Pinpoint the cell where the given text exists, returning its [X, Y] midpoint coordinate. 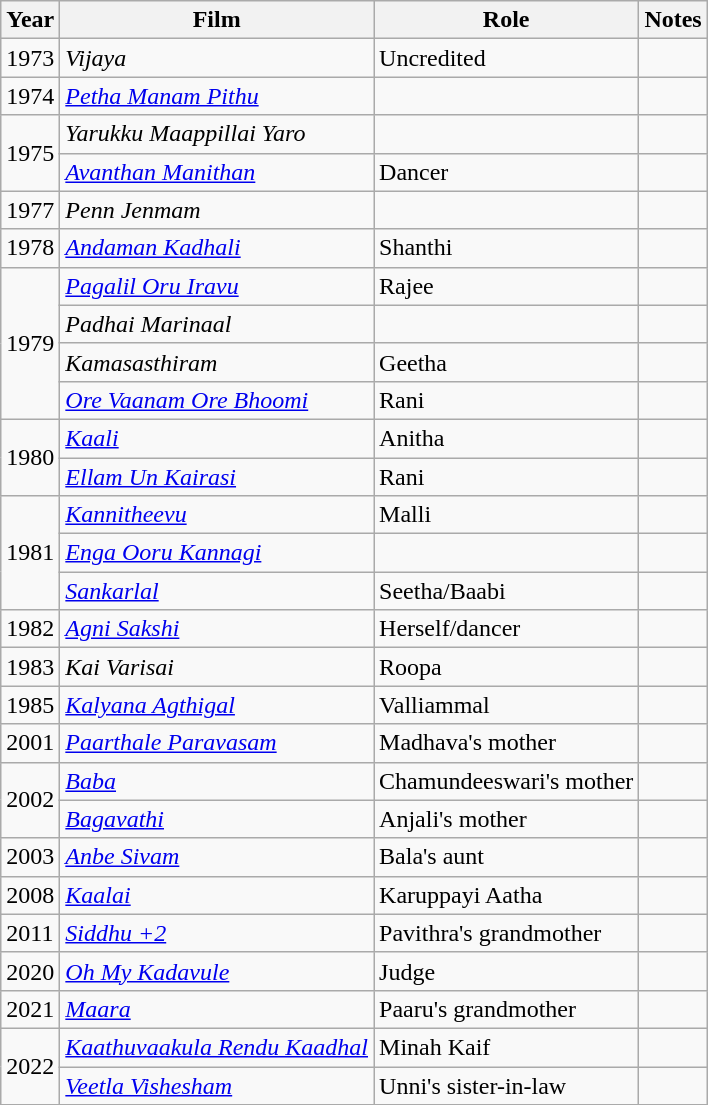
Anjali's mother [506, 819]
Kaali [217, 438]
Penn Jenmam [217, 210]
Paarthale Paravasam [217, 743]
Sankarlal [217, 591]
Malli [506, 515]
Anitha [506, 438]
1983 [30, 667]
1978 [30, 248]
Bagavathi [217, 819]
Minah Kaif [506, 1047]
1973 [30, 58]
1979 [30, 343]
Kaalai [217, 895]
Kalyana Agthigal [217, 705]
Madhava's mother [506, 743]
Shanthi [506, 248]
1981 [30, 553]
1982 [30, 629]
1980 [30, 457]
Kamasasthiram [217, 362]
Geetha [506, 362]
Baba [217, 781]
1977 [30, 210]
2021 [30, 1009]
Rajee [506, 286]
Anbe Sivam [217, 857]
1974 [30, 96]
Maara [217, 1009]
Avanthan Manithan [217, 172]
2003 [30, 857]
Ellam Un Kairasi [217, 477]
Dancer [506, 172]
Oh My Kadavule [217, 971]
Unni's sister-in-law [506, 1085]
2002 [30, 800]
Yarukku Maappillai Yaro [217, 134]
Year [30, 20]
2008 [30, 895]
Notes [673, 20]
Vijaya [217, 58]
Paaru's grandmother [506, 1009]
Film [217, 20]
Bala's aunt [506, 857]
2011 [30, 933]
Pagalil Oru Iravu [217, 286]
Pavithra's grandmother [506, 933]
Agni Sakshi [217, 629]
2001 [30, 743]
Veetla Vishesham [217, 1085]
Kai Varisai [217, 667]
2020 [30, 971]
Valliammal [506, 705]
Role [506, 20]
Seetha/Baabi [506, 591]
Andaman Kadhali [217, 248]
Enga Ooru Kannagi [217, 553]
Padhai Marinaal [217, 324]
1975 [30, 153]
Uncredited [506, 58]
Petha Manam Pithu [217, 96]
1985 [30, 705]
Herself/dancer [506, 629]
2022 [30, 1066]
Judge [506, 971]
Karuppayi Aatha [506, 895]
Ore Vaanam Ore Bhoomi [217, 400]
Kaathuvaakula Rendu Kaadhal [217, 1047]
Kannitheevu [217, 515]
Siddhu +2 [217, 933]
Roopa [506, 667]
Chamundeeswari's mother [506, 781]
